Return the [x, y] coordinate for the center point of the cell that contains the specified text.  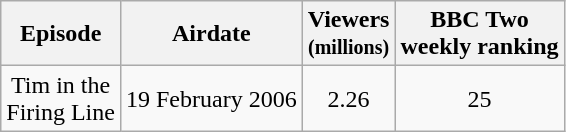
2.26 [348, 98]
Episode [61, 34]
BBC Twoweekly ranking [480, 34]
Tim in the Firing Line [61, 98]
19 February 2006 [211, 98]
Viewers(millions) [348, 34]
Airdate [211, 34]
25 [480, 98]
